Locate the cell with the specified text and output its [X, Y] center coordinate. 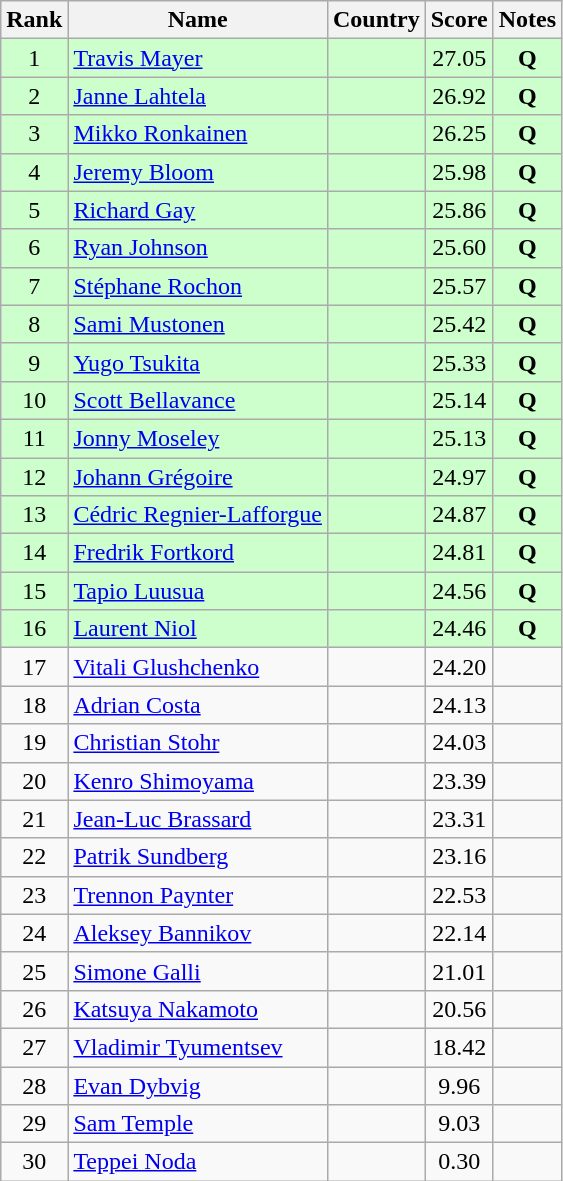
5 [34, 210]
Aleksey Bannikov [198, 933]
2 [34, 96]
Jeremy Bloom [198, 172]
13 [34, 515]
24.13 [459, 705]
Rank [34, 20]
20 [34, 781]
17 [34, 667]
Kenro Shimoyama [198, 781]
30 [34, 1162]
Name [198, 20]
Vitali Glushchenko [198, 667]
25 [34, 971]
25.60 [459, 248]
27.05 [459, 58]
25.42 [459, 324]
Score [459, 20]
Patrik Sundberg [198, 857]
24.03 [459, 743]
Travis Mayer [198, 58]
16 [34, 629]
12 [34, 477]
25.86 [459, 210]
19 [34, 743]
21 [34, 819]
8 [34, 324]
22 [34, 857]
0.30 [459, 1162]
14 [34, 553]
10 [34, 400]
Yugo Tsukita [198, 362]
Jean-Luc Brassard [198, 819]
Cédric Regnier-Lafforgue [198, 515]
24.46 [459, 629]
24.97 [459, 477]
26.25 [459, 134]
Mikko Ronkainen [198, 134]
9 [34, 362]
24 [34, 933]
1 [34, 58]
Laurent Niol [198, 629]
24.81 [459, 553]
25.14 [459, 400]
Vladimir Tyumentsev [198, 1047]
15 [34, 591]
Katsuya Nakamoto [198, 1009]
Tapio Luusua [198, 591]
Simone Galli [198, 971]
Scott Bellavance [198, 400]
Fredrik Fortkord [198, 553]
24.56 [459, 591]
18 [34, 705]
27 [34, 1047]
28 [34, 1085]
Country [376, 20]
25.33 [459, 362]
24.87 [459, 515]
Richard Gay [198, 210]
Stéphane Rochon [198, 286]
25.13 [459, 438]
Johann Grégoire [198, 477]
23.16 [459, 857]
Adrian Costa [198, 705]
23.39 [459, 781]
25.57 [459, 286]
9.03 [459, 1124]
21.01 [459, 971]
26 [34, 1009]
20.56 [459, 1009]
Teppei Noda [198, 1162]
25.98 [459, 172]
23.31 [459, 819]
22.14 [459, 933]
22.53 [459, 895]
Christian Stohr [198, 743]
Ryan Johnson [198, 248]
23 [34, 895]
7 [34, 286]
Trennon Paynter [198, 895]
4 [34, 172]
29 [34, 1124]
6 [34, 248]
Sam Temple [198, 1124]
Jonny Moseley [198, 438]
18.42 [459, 1047]
Notes [527, 20]
24.20 [459, 667]
26.92 [459, 96]
9.96 [459, 1085]
11 [34, 438]
Janne Lahtela [198, 96]
3 [34, 134]
Evan Dybvig [198, 1085]
Sami Mustonen [198, 324]
